Return the (X, Y) coordinate for the center point of the cell that contains the specified text.  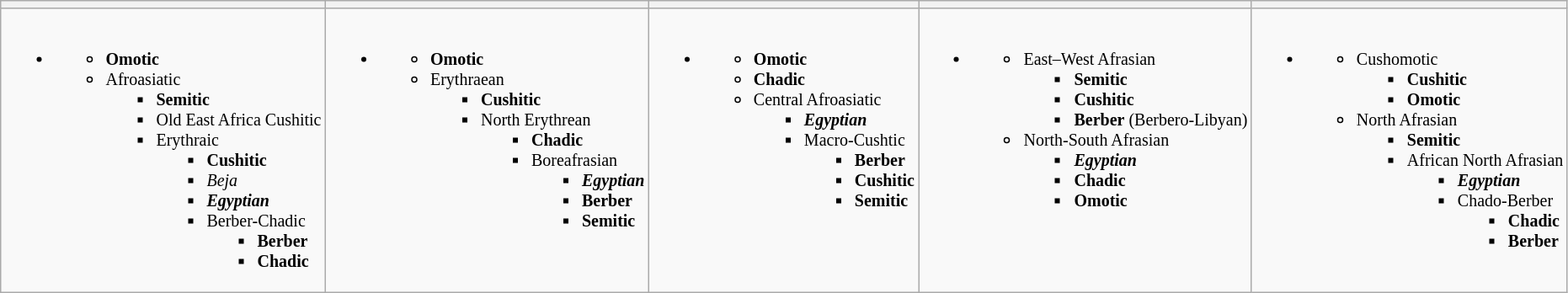
OmoticErythraeanCushiticNorth ErythreanChadicBoreafrasianEgyptianBerberSemitic (487, 152)
CushomoticCushiticOmoticNorth AfrasianSemiticAfrican North AfrasianEgyptianChado-BerberChadicBerber (1410, 152)
OmoticAfroasiaticSemiticOld East Africa CushiticErythraicCushiticBejaEgyptianBerber-ChadicBerberChadic (163, 152)
OmoticChadicCentral AfroasiaticEgyptianMacro-CushticBerberCushiticSemitic (783, 152)
East–West AfrasianSemiticCushiticBerber (Berbero-Libyan)North-South AfrasianEgyptianChadicOmotic (1085, 152)
